Identify which cell holds the provided text, then report its (X, Y) central coordinate. 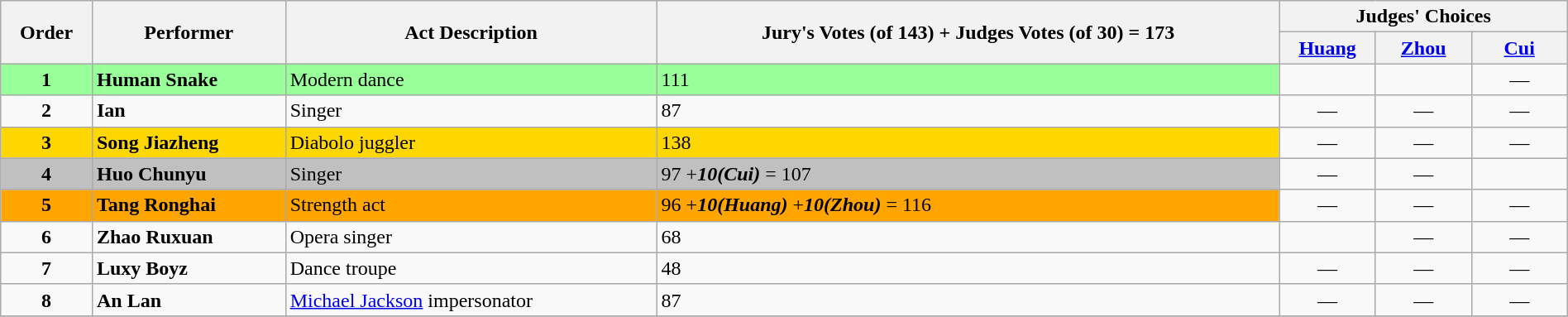
8 (46, 300)
96 +10(Huang) +10(Zhou) = 116 (968, 205)
Song Jiazheng (189, 142)
Strength act (471, 205)
Michael Jackson impersonator (471, 300)
6 (46, 237)
138 (968, 142)
Zhao Ruxuan (189, 237)
Performer (189, 32)
3 (46, 142)
111 (968, 79)
Huang (1327, 48)
Modern dance (471, 79)
68 (968, 237)
97 +10(Cui) = 107 (968, 174)
5 (46, 205)
Tang Ronghai (189, 205)
Cui (1519, 48)
Huo Chunyu (189, 174)
2 (46, 111)
Act Description (471, 32)
Ian (189, 111)
4 (46, 174)
Jury's Votes (of 143) + Judges Votes (of 30) = 173 (968, 32)
1 (46, 79)
Order (46, 32)
Diabolo juggler (471, 142)
48 (968, 268)
An Lan (189, 300)
Zhou (1423, 48)
Dance troupe (471, 268)
Human Snake (189, 79)
7 (46, 268)
Luxy Boyz (189, 268)
Opera singer (471, 237)
Judges' Choices (1423, 17)
